Search for the cell housing the specified text and yield its [X, Y] center coordinate. 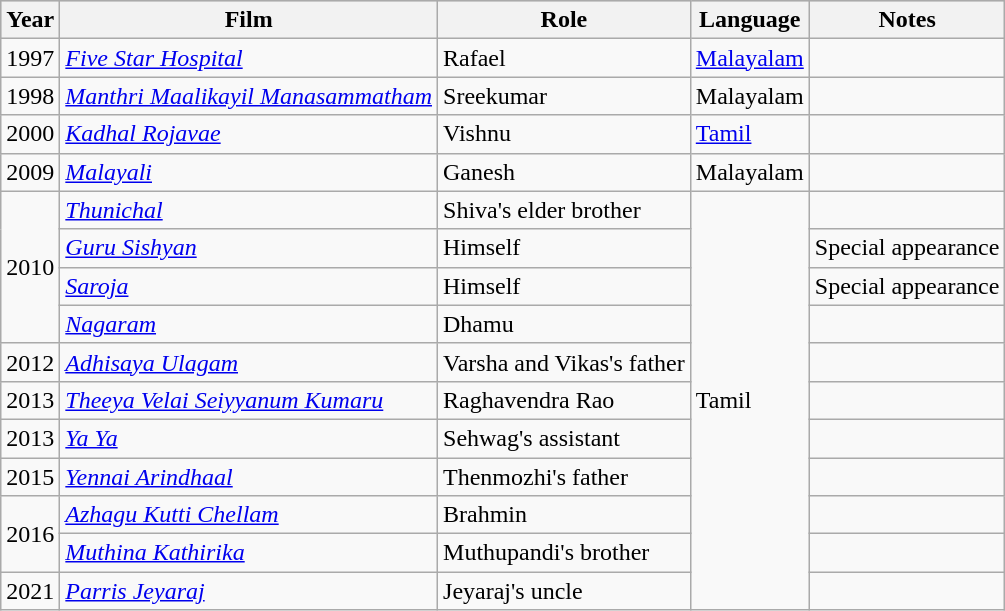
Thenmozhi's father [564, 477]
2015 [30, 477]
Saroja [249, 286]
2012 [30, 362]
2009 [30, 172]
Azhagu Kutti Chellam [249, 515]
Vishnu [564, 134]
Notes [907, 20]
2021 [30, 591]
Nagaram [249, 324]
Year [30, 20]
Yennai Arindhaal [249, 477]
Adhisaya Ulagam [249, 362]
1998 [30, 96]
Muthina Kathirika [249, 553]
Raghavendra Rao [564, 400]
Five Star Hospital [249, 58]
Dhamu [564, 324]
Parris Jeyaraj [249, 591]
Sehwag's assistant [564, 438]
Jeyaraj's uncle [564, 591]
Brahmin [564, 515]
Malayali [249, 172]
Role [564, 20]
Shiva's elder brother [564, 210]
Ya Ya [249, 438]
2010 [30, 267]
2016 [30, 534]
Thunichal [249, 210]
Ganesh [564, 172]
Sreekumar [564, 96]
Rafael [564, 58]
Manthri Maalikayil Manasammatham [249, 96]
Varsha and Vikas's father [564, 362]
1997 [30, 58]
Film [249, 20]
2000 [30, 134]
Language [750, 20]
Muthupandi's brother [564, 553]
Theeya Velai Seiyyanum Kumaru [249, 400]
Kadhal Rojavae [249, 134]
Guru Sishyan [249, 248]
